Locate the cell with the specified text and output its (X, Y) center coordinate. 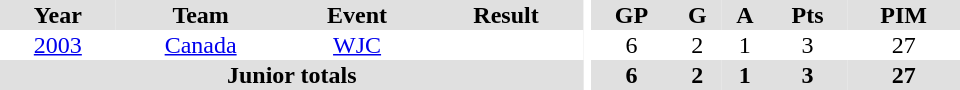
G (698, 15)
Pts (808, 15)
2003 (58, 45)
Result (506, 15)
Team (201, 15)
Junior totals (292, 75)
A (745, 15)
GP (631, 15)
Year (58, 15)
WJC (358, 45)
PIM (904, 15)
Event (358, 15)
Canada (201, 45)
